Locate the cell with the specified text and output its (X, Y) center coordinate. 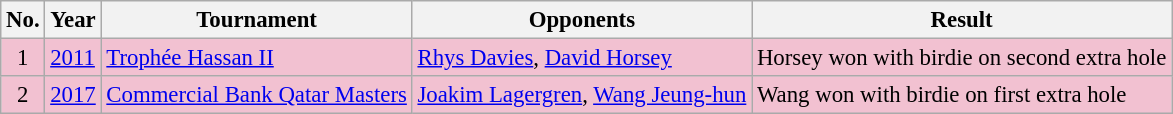
No. (23, 20)
Result (962, 20)
Opponents (582, 20)
2017 (73, 95)
Trophée Hassan II (256, 58)
2 (23, 95)
Tournament (256, 20)
Joakim Lagergren, Wang Jeung-hun (582, 95)
Commercial Bank Qatar Masters (256, 95)
Horsey won with birdie on second extra hole (962, 58)
Year (73, 20)
Rhys Davies, David Horsey (582, 58)
1 (23, 58)
Wang won with birdie on first extra hole (962, 95)
2011 (73, 58)
